Provide the [X, Y] coordinate of the cell's center where the given text is located.  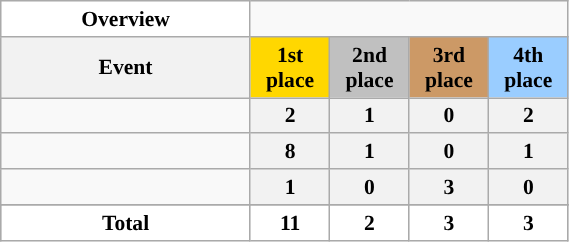
Event [126, 68]
1st place [290, 68]
4th place [528, 68]
8 [290, 152]
3rd place [448, 68]
Total [126, 223]
Overview [126, 19]
2nd place [370, 68]
11 [290, 223]
